Determine the [X, Y] coordinate at the center of the cell enclosing the given text.  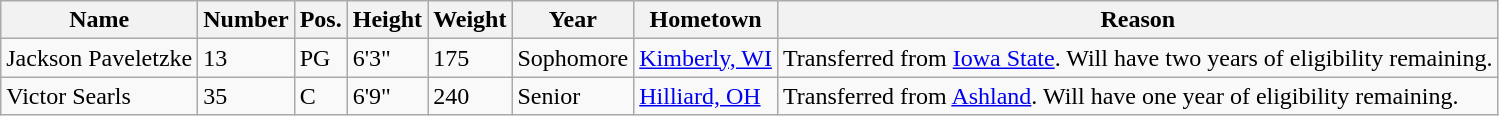
Hometown [706, 20]
PG [320, 58]
Kimberly, WI [706, 58]
6'9" [387, 96]
Sophomore [573, 58]
Year [573, 20]
Victor Searls [100, 96]
Senior [573, 96]
240 [470, 96]
6'3" [387, 58]
Transferred from Iowa State. Will have two years of eligibility remaining. [1138, 58]
Height [387, 20]
Number [246, 20]
Transferred from Ashland. Will have one year of eligibility remaining. [1138, 96]
Weight [470, 20]
Name [100, 20]
C [320, 96]
35 [246, 96]
Jackson Paveletzke [100, 58]
Reason [1138, 20]
13 [246, 58]
Pos. [320, 20]
175 [470, 58]
Hilliard, OH [706, 96]
